Search for the cell housing the specified text and yield its (X, Y) center coordinate. 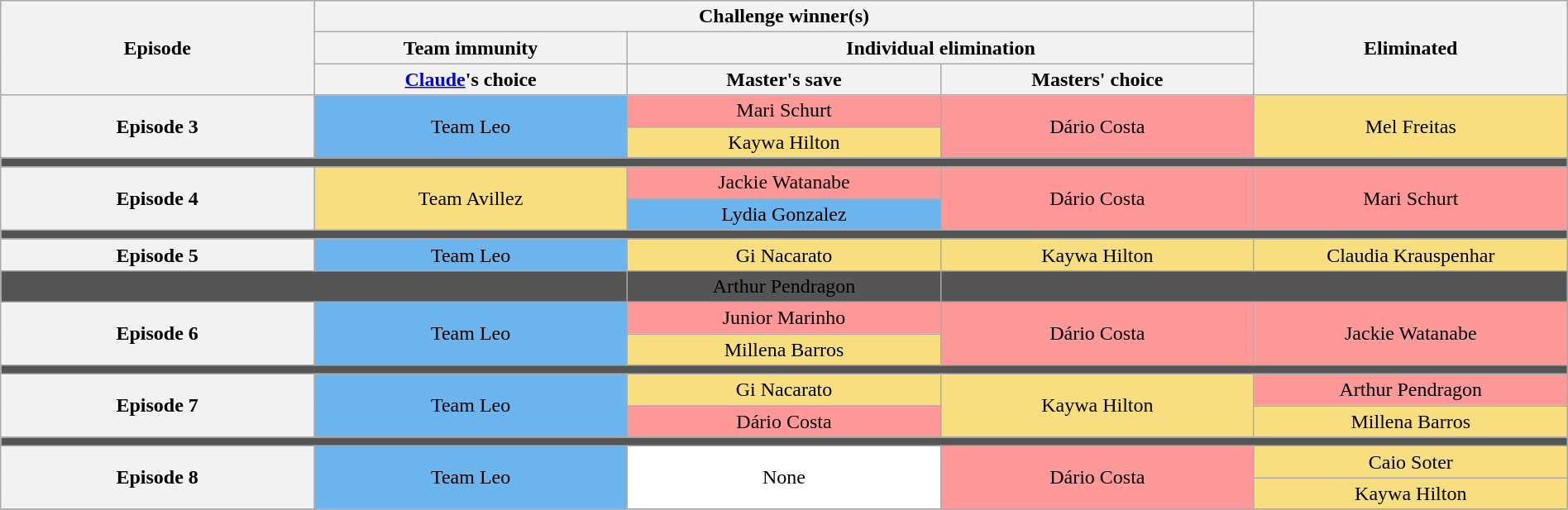
Episode 3 (157, 126)
Team Avillez (471, 198)
Masters' choice (1097, 79)
Episode (157, 48)
Claude's choice (471, 79)
Mel Freitas (1411, 126)
Episode 7 (157, 406)
Eliminated (1411, 48)
Episode 6 (157, 333)
Junior Marinho (784, 317)
Episode 8 (157, 478)
Team immunity (471, 48)
Individual elimination (941, 48)
None (784, 478)
Claudia Krauspenhar (1411, 255)
Episode 5 (157, 255)
Master's save (784, 79)
Challenge winner(s) (784, 17)
Lydia Gonzalez (784, 214)
Episode 4 (157, 198)
Caio Soter (1411, 462)
